Locate the cell with the specified text and output its [x, y] center coordinate. 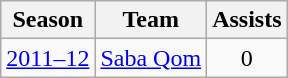
Season [48, 20]
2011–12 [48, 58]
0 [247, 58]
Assists [247, 20]
Saba Qom [151, 58]
Team [151, 20]
